Identify which cell holds the provided text, then report its (x, y) central coordinate. 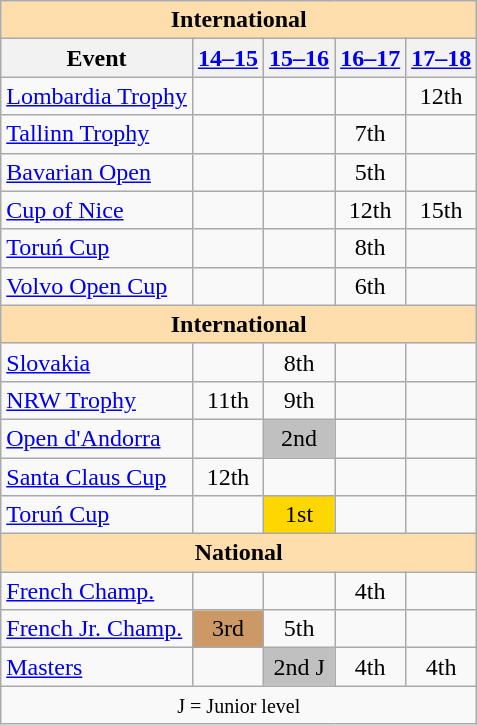
Bavarian Open (97, 172)
2nd (300, 438)
Open d'Andorra (97, 438)
9th (300, 400)
15th (442, 210)
J = Junior level (239, 705)
NRW Trophy (97, 400)
Cup of Nice (97, 210)
National (239, 553)
1st (300, 515)
2nd J (300, 667)
Santa Claus Cup (97, 477)
French Jr. Champ. (97, 629)
Volvo Open Cup (97, 286)
6th (370, 286)
11th (228, 400)
French Champ. (97, 591)
16–17 (370, 58)
15–16 (300, 58)
Masters (97, 667)
Lombardia Trophy (97, 96)
14–15 (228, 58)
Slovakia (97, 362)
3rd (228, 629)
Tallinn Trophy (97, 134)
7th (370, 134)
Event (97, 58)
17–18 (442, 58)
